Output the (x, y) coordinate of the center of the cell containing the given text.  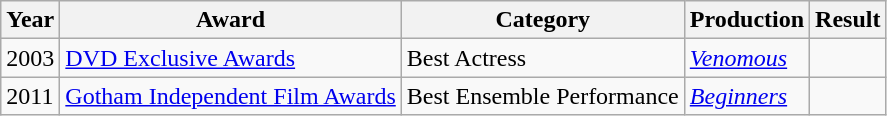
Year (30, 20)
Venomous (746, 58)
2003 (30, 58)
Production (746, 20)
2011 (30, 96)
Gotham Independent Film Awards (230, 96)
Best Ensemble Performance (542, 96)
DVD Exclusive Awards (230, 58)
Beginners (746, 96)
Category (542, 20)
Best Actress (542, 58)
Result (848, 20)
Award (230, 20)
